Determine the [x, y] coordinate at the center of the cell enclosing the given text.  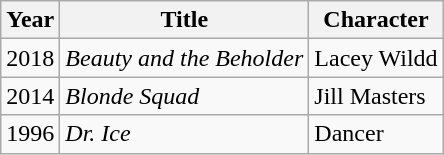
1996 [30, 134]
Blonde Squad [184, 96]
Year [30, 20]
Dr. Ice [184, 134]
Character [376, 20]
Jill Masters [376, 96]
Title [184, 20]
Beauty and the Beholder [184, 58]
Lacey Wildd [376, 58]
2014 [30, 96]
2018 [30, 58]
Dancer [376, 134]
